Output the (x, y) coordinate of the center of the cell containing the given text.  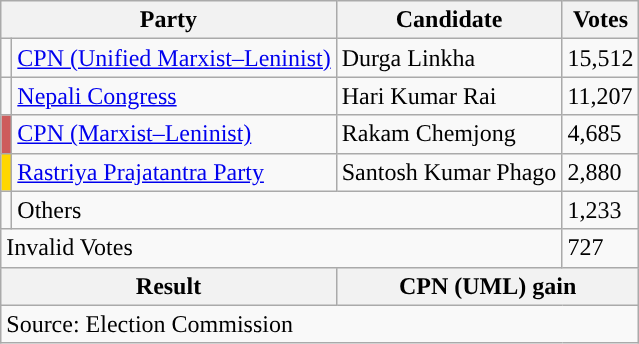
CPN (Marxist–Leninist) (174, 134)
1,233 (600, 210)
Result (168, 286)
Others (287, 210)
Hari Kumar Rai (449, 96)
Rakam Chemjong (449, 134)
4,685 (600, 134)
Votes (600, 20)
Nepali Congress (174, 96)
727 (600, 248)
Rastriya Prajatantra Party (174, 172)
15,512 (600, 58)
Durga Linkha (449, 58)
CPN (UML) gain (488, 286)
Santosh Kumar Phago (449, 172)
Source: Election Commission (320, 324)
Invalid Votes (282, 248)
Party (168, 20)
CPN (Unified Marxist–Leninist) (174, 58)
Candidate (449, 20)
2,880 (600, 172)
11,207 (600, 96)
